Detect which cell encompasses the target text, then output its (X, Y) center coordinate. 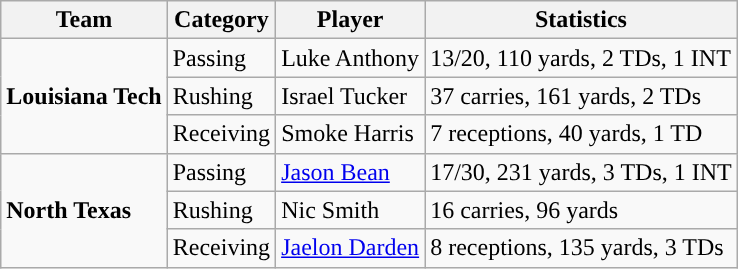
Smoke Harris (350, 134)
Jason Bean (350, 172)
North Texas (84, 210)
7 receptions, 40 yards, 1 TD (582, 134)
Louisiana Tech (84, 96)
Israel Tucker (350, 96)
Player (350, 20)
17/30, 231 yards, 3 TDs, 1 INT (582, 172)
Team (84, 20)
16 carries, 96 yards (582, 210)
8 receptions, 135 yards, 3 TDs (582, 248)
13/20, 110 yards, 2 TDs, 1 INT (582, 58)
Category (221, 20)
Nic Smith (350, 210)
Statistics (582, 20)
Luke Anthony (350, 58)
Jaelon Darden (350, 248)
37 carries, 161 yards, 2 TDs (582, 96)
